Capture the cell that displays the provided text and extract its (X, Y) central coordinate. 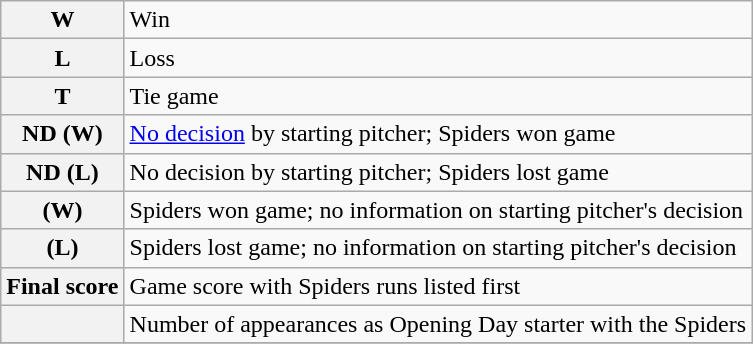
T (62, 96)
L (62, 58)
Tie game (438, 96)
ND (W) (62, 134)
Game score with Spiders runs listed first (438, 286)
(W) (62, 210)
(L) (62, 248)
Loss (438, 58)
Win (438, 20)
Final score (62, 286)
Number of appearances as Opening Day starter with the Spiders (438, 324)
Spiders won game; no information on starting pitcher's decision (438, 210)
W (62, 20)
No decision by starting pitcher; Spiders lost game (438, 172)
ND (L) (62, 172)
No decision by starting pitcher; Spiders won game (438, 134)
Spiders lost game; no information on starting pitcher's decision (438, 248)
